From the cell containing the given text, extract its center point as (X, Y) coordinate. 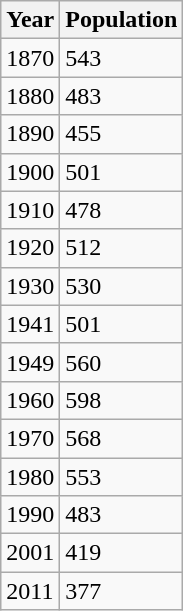
1870 (30, 58)
377 (122, 591)
1930 (30, 286)
419 (122, 553)
1920 (30, 248)
598 (122, 400)
1890 (30, 134)
530 (122, 286)
2011 (30, 591)
Year (30, 20)
478 (122, 210)
1900 (30, 172)
1980 (30, 477)
Population (122, 20)
560 (122, 362)
512 (122, 248)
2001 (30, 553)
1910 (30, 210)
1941 (30, 324)
455 (122, 134)
1880 (30, 96)
1960 (30, 400)
543 (122, 58)
1990 (30, 515)
1970 (30, 438)
553 (122, 477)
568 (122, 438)
1949 (30, 362)
